Determine the [X, Y] coordinate at the center of the cell enclosing the given text.  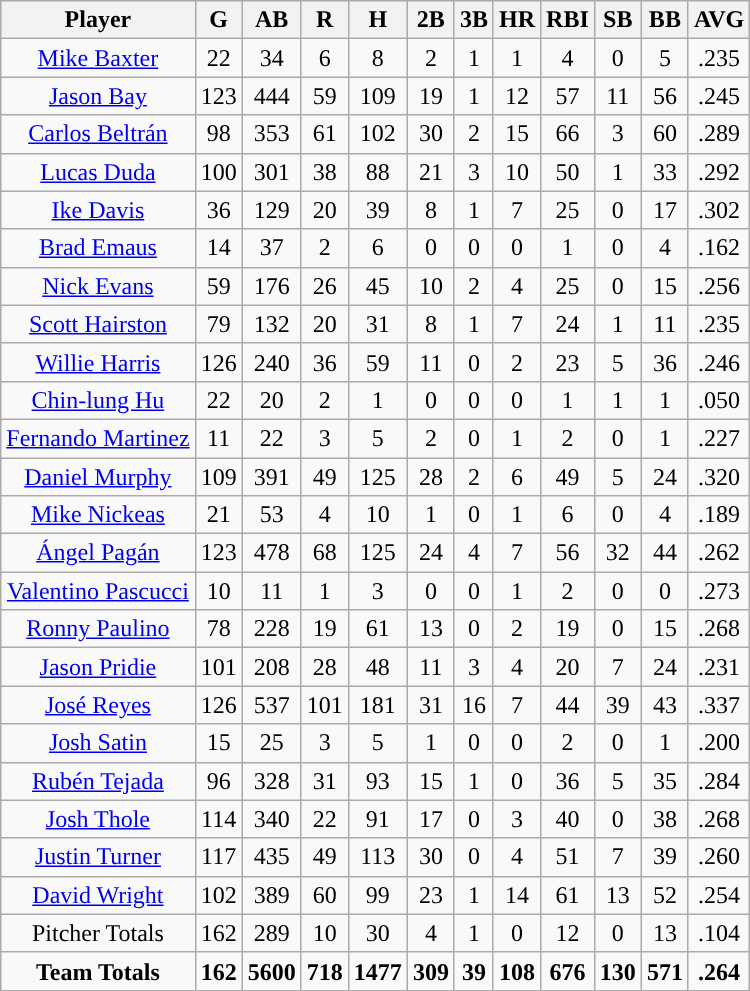
93 [378, 781]
.245 [718, 96]
.189 [718, 515]
52 [664, 895]
Jason Bay [98, 96]
108 [516, 971]
16 [474, 705]
Brad Emaus [98, 248]
132 [272, 324]
66 [568, 134]
43 [664, 705]
129 [272, 210]
Josh Satin [98, 743]
50 [568, 172]
88 [378, 172]
.262 [718, 553]
444 [272, 96]
1477 [378, 971]
Mike Nickeas [98, 515]
353 [272, 134]
.227 [718, 438]
Rubén Tejada [98, 781]
.289 [718, 134]
391 [272, 477]
Ike Davis [98, 210]
Jason Pridie [98, 667]
.302 [718, 210]
Josh Thole [98, 819]
RBI [568, 20]
Ronny Paulino [98, 629]
.200 [718, 743]
51 [568, 857]
.337 [718, 705]
Justin Turner [98, 857]
José Reyes [98, 705]
328 [272, 781]
37 [272, 248]
BB [664, 20]
.162 [718, 248]
68 [324, 553]
.284 [718, 781]
H [378, 20]
Pitcher Totals [98, 933]
Scott Hairston [98, 324]
2B [430, 20]
Mike Baxter [98, 58]
Carlos Beltrán [98, 134]
.231 [718, 667]
.104 [718, 933]
718 [324, 971]
130 [618, 971]
.273 [718, 591]
.256 [718, 286]
340 [272, 819]
32 [618, 553]
Lucas Duda [98, 172]
91 [378, 819]
676 [568, 971]
SB [618, 20]
96 [218, 781]
228 [272, 629]
HR [516, 20]
R [324, 20]
G [218, 20]
571 [664, 971]
53 [272, 515]
.050 [718, 400]
.292 [718, 172]
537 [272, 705]
AB [272, 20]
5600 [272, 971]
100 [218, 172]
Nick Evans [98, 286]
.254 [718, 895]
79 [218, 324]
113 [378, 857]
435 [272, 857]
240 [272, 362]
AVG [718, 20]
Daniel Murphy [98, 477]
309 [430, 971]
208 [272, 667]
478 [272, 553]
176 [272, 286]
Ángel Pagán [98, 553]
57 [568, 96]
34 [272, 58]
33 [664, 172]
117 [218, 857]
Willie Harris [98, 362]
David Wright [98, 895]
.260 [718, 857]
26 [324, 286]
99 [378, 895]
Team Totals [98, 971]
289 [272, 933]
114 [218, 819]
78 [218, 629]
.246 [718, 362]
Valentino Pascucci [98, 591]
48 [378, 667]
181 [378, 705]
Fernando Martinez [98, 438]
.320 [718, 477]
.264 [718, 971]
35 [664, 781]
Player [98, 20]
Chin-lung Hu [98, 400]
389 [272, 895]
40 [568, 819]
3B [474, 20]
45 [378, 286]
98 [218, 134]
301 [272, 172]
